Return [x, y] of the center of cell containing provided text 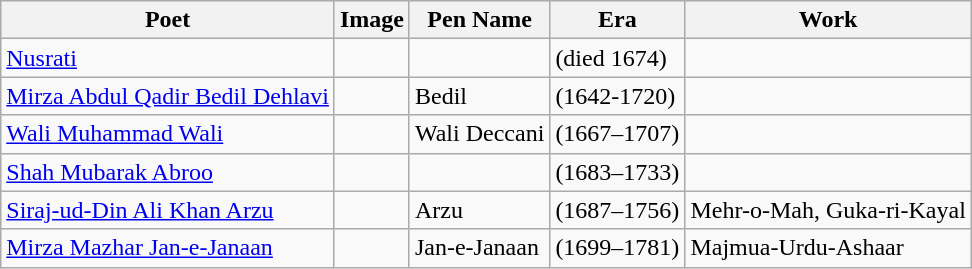
(1667–1707) [618, 134]
(died 1674) [618, 58]
Wali Deccani [479, 134]
Era [618, 20]
(1642-1720) [618, 96]
Majmua-Urdu-Ashaar [828, 248]
Shah Mubarak Abroo [168, 172]
Pen Name [479, 20]
Nusrati [168, 58]
Siraj-ud-Din Ali Khan Arzu [168, 210]
Mirza Abdul Qadir Bedil Dehlavi [168, 96]
Image [372, 20]
Mirza Mazhar Jan-e-Janaan [168, 248]
Poet [168, 20]
Mehr-o-Mah, Guka-ri-Kayal [828, 210]
Work [828, 20]
(1683–1733) [618, 172]
Bedil [479, 96]
(1699–1781) [618, 248]
Wali Muhammad Wali [168, 134]
Arzu [479, 210]
Jan-e-Janaan [479, 248]
(1687–1756) [618, 210]
